Pinpoint the cell where the given text exists, returning its [X, Y] midpoint coordinate. 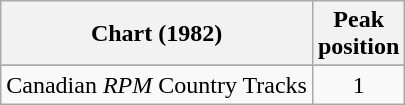
Canadian RPM Country Tracks [157, 85]
Peakposition [358, 34]
1 [358, 85]
Chart (1982) [157, 34]
